Search for the cell housing the specified text and yield its [x, y] center coordinate. 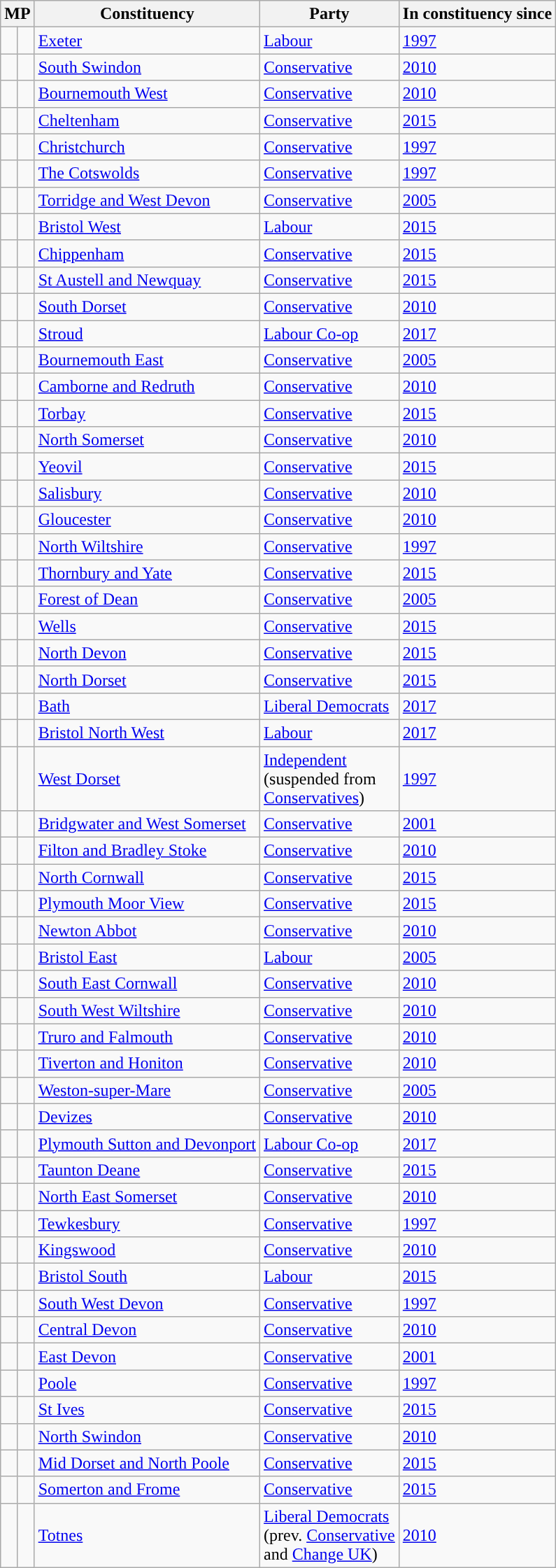
Central Devon [147, 1330]
Bristol North West [147, 733]
Taunton Deane [147, 1170]
Plymouth Moor View [147, 904]
Bristol West [147, 227]
Camborne and Redruth [147, 387]
Somerton and Frome [147, 1490]
Kingswood [147, 1250]
Salisbury [147, 493]
Party [330, 14]
Independent(suspended fromConservatives) [330, 778]
North Dorset [147, 679]
Truro and Falmouth [147, 1037]
Devizes [147, 1117]
North Wiltshire [147, 546]
Filton and Bradley Stoke [147, 851]
Yeovil [147, 467]
West Dorset [147, 778]
Liberal Democrats [330, 706]
Constituency [147, 14]
Weston-super-Mare [147, 1090]
In constituency since [477, 14]
Tiverton and Honiton [147, 1064]
Bournemouth West [147, 94]
Stroud [147, 334]
Bournemouth East [147, 360]
Forest of Dean [147, 600]
Thornbury and Yate [147, 573]
Cheltenham [147, 120]
Bridgwater and West Somerset [147, 824]
East Devon [147, 1357]
South West Devon [147, 1304]
Gloucester [147, 520]
MP [17, 14]
Torbay [147, 414]
South Swindon [147, 67]
St Austell and Newquay [147, 280]
North Swindon [147, 1436]
South East Cornwall [147, 984]
North Cornwall [147, 877]
Chippenham [147, 253]
Christchurch [147, 147]
North Somerset [147, 440]
Newton Abbot [147, 931]
St Ives [147, 1410]
Liberal Democrats(prev. Conservativeand Change UK) [330, 1535]
North Devon [147, 653]
The Cotswolds [147, 174]
South Dorset [147, 306]
Torridge and West Devon [147, 200]
Plymouth Sutton and Devonport [147, 1143]
Exeter [147, 41]
Bristol East [147, 957]
Bristol South [147, 1277]
Mid Dorset and North Poole [147, 1463]
South West Wiltshire [147, 1010]
North East Somerset [147, 1196]
Tewkesbury [147, 1224]
Wells [147, 626]
Totnes [147, 1535]
Poole [147, 1383]
Bath [147, 706]
